Determine the (x, y) coordinate at the center of the cell enclosing the given text.  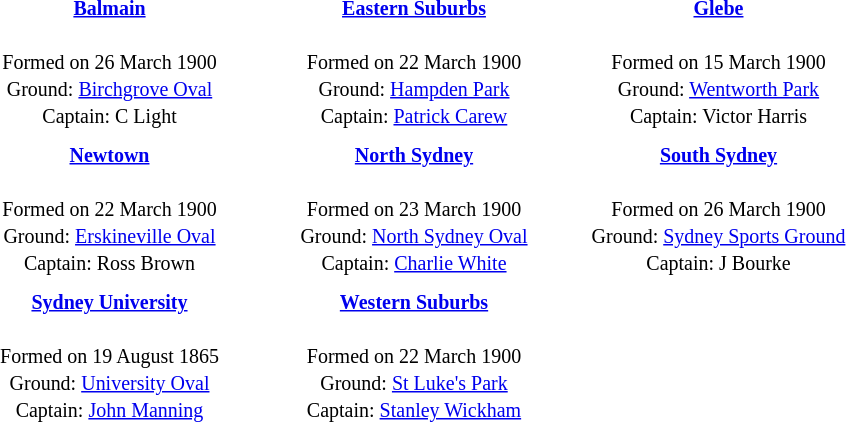
North SydneyFormed on 23 March 1900 Ground: North Sydney Oval Captain: Charlie White (414, 208)
